Capture the cell that displays the provided text and extract its [x, y] central coordinate. 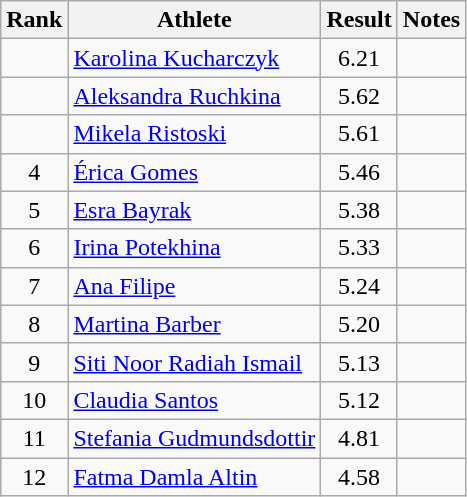
5.13 [359, 362]
Esra Bayrak [194, 210]
8 [34, 324]
4.58 [359, 477]
Stefania Gudmundsdottir [194, 438]
5.62 [359, 96]
7 [34, 286]
11 [34, 438]
Siti Noor Radiah Ismail [194, 362]
Aleksandra Ruchkina [194, 96]
4 [34, 172]
5.46 [359, 172]
Mikela Ristoski [194, 134]
6.21 [359, 58]
Karolina Kucharczyk [194, 58]
4.81 [359, 438]
5 [34, 210]
5.61 [359, 134]
Irina Potekhina [194, 248]
Athlete [194, 20]
Result [359, 20]
5.20 [359, 324]
5.24 [359, 286]
9 [34, 362]
Rank [34, 20]
5.38 [359, 210]
6 [34, 248]
5.12 [359, 400]
Ana Filipe [194, 286]
Claudia Santos [194, 400]
Érica Gomes [194, 172]
Fatma Damla Altin [194, 477]
10 [34, 400]
12 [34, 477]
5.33 [359, 248]
Martina Barber [194, 324]
Notes [431, 20]
